Find where the given text appears and provide that cell's center as [X, Y] coordinate. 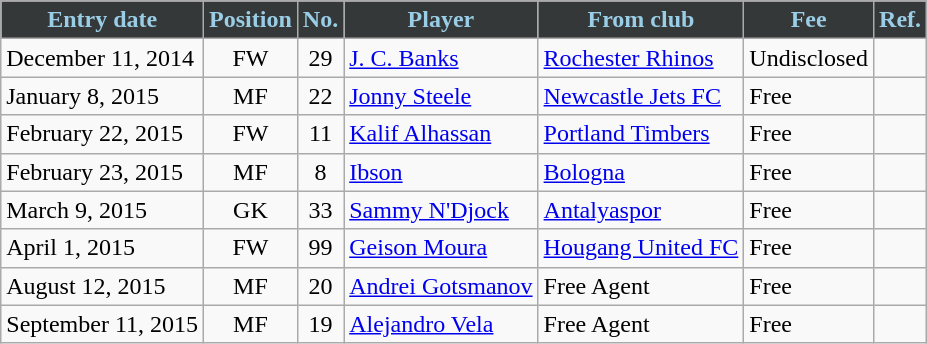
Ref. [900, 20]
J. C. Banks [441, 58]
Entry date [102, 20]
Hougang United FC [641, 248]
September 11, 2015 [102, 324]
Bologna [641, 172]
April 1, 2015 [102, 248]
Ibson [441, 172]
29 [320, 58]
December 11, 2014 [102, 58]
January 8, 2015 [102, 96]
February 23, 2015 [102, 172]
Geison Moura [441, 248]
Alejandro Vela [441, 324]
August 12, 2015 [102, 286]
22 [320, 96]
From club [641, 20]
GK [251, 210]
February 22, 2015 [102, 134]
Undisclosed [809, 58]
8 [320, 172]
Kalif Alhassan [441, 134]
11 [320, 134]
33 [320, 210]
Portland Timbers [641, 134]
Player [441, 20]
Sammy N'Djock [441, 210]
Fee [809, 20]
20 [320, 286]
Newcastle Jets FC [641, 96]
Rochester Rhinos [641, 58]
99 [320, 248]
Jonny Steele [441, 96]
March 9, 2015 [102, 210]
19 [320, 324]
Andrei Gotsmanov [441, 286]
No. [320, 20]
Position [251, 20]
Antalyaspor [641, 210]
